Provide the (x, y) coordinate of the cell's center where the given text is located.  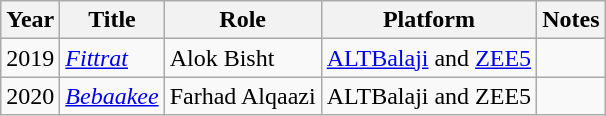
Title (112, 20)
Alok Bisht (242, 58)
Fittrat (112, 58)
Year (30, 20)
2019 (30, 58)
Notes (571, 20)
Platform (428, 20)
Bebaakee (112, 96)
Farhad Alqaazi (242, 96)
2020 (30, 96)
Role (242, 20)
